Determine the (x, y) coordinate at the center of the cell enclosing the given text.  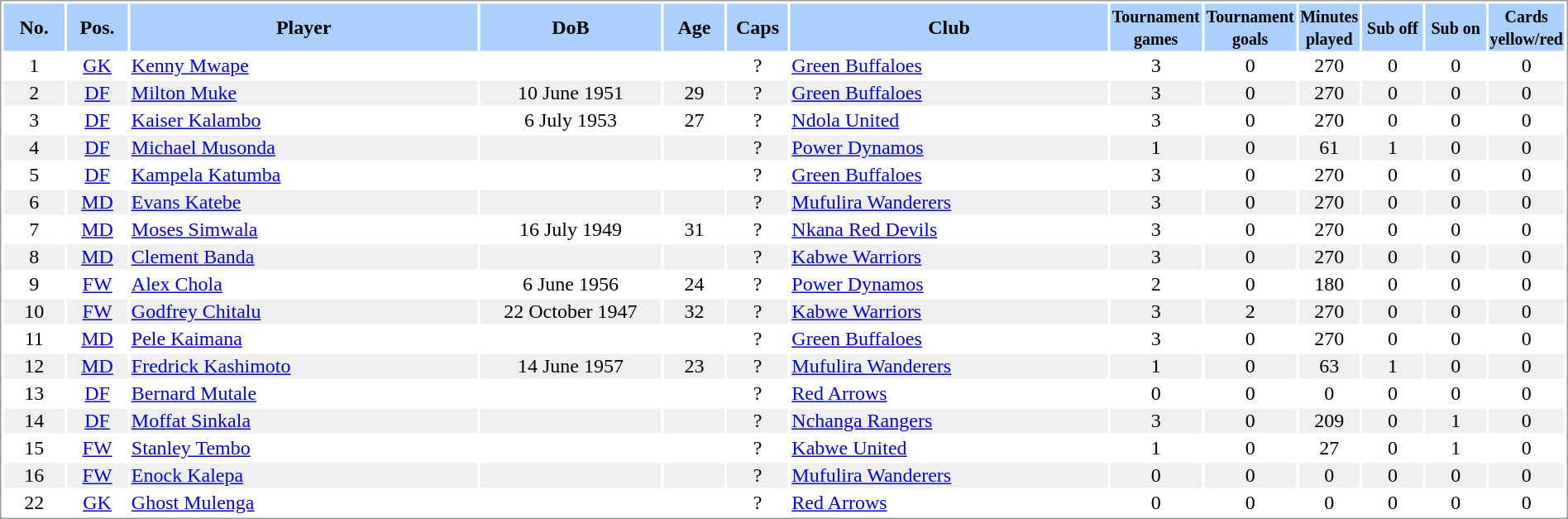
31 (695, 229)
Enock Kalepa (304, 476)
16 (33, 476)
6 June 1956 (571, 284)
Tournamentgoals (1250, 26)
No. (33, 26)
Moses Simwala (304, 229)
Pele Kaimana (304, 339)
6 July 1953 (571, 120)
8 (33, 257)
DoB (571, 26)
14 (33, 421)
11 (33, 339)
9 (33, 284)
Sub off (1393, 26)
Kaiser Kalambo (304, 120)
Michael Musonda (304, 148)
Ndola United (949, 120)
Kampela Katumba (304, 175)
16 July 1949 (571, 229)
Godfrey Chitalu (304, 312)
13 (33, 393)
Kenny Mwape (304, 65)
Cardsyellow/red (1527, 26)
180 (1329, 284)
61 (1329, 148)
Fredrick Kashimoto (304, 367)
4 (33, 148)
Tournamentgames (1156, 26)
Nkana Red Devils (949, 229)
15 (33, 448)
6 (33, 203)
32 (695, 312)
7 (33, 229)
24 (695, 284)
10 June 1951 (571, 94)
Milton Muke (304, 94)
14 June 1957 (571, 367)
Sub on (1456, 26)
209 (1329, 421)
Pos. (98, 26)
22 October 1947 (571, 312)
Moffat Sinkala (304, 421)
Age (695, 26)
Bernard Mutale (304, 393)
Kabwe United (949, 448)
5 (33, 175)
12 (33, 367)
Caps (758, 26)
Evans Katebe (304, 203)
Club (949, 26)
Nchanga Rangers (949, 421)
10 (33, 312)
Stanley Tembo (304, 448)
Clement Banda (304, 257)
Alex Chola (304, 284)
Ghost Mulenga (304, 502)
29 (695, 94)
23 (695, 367)
Player (304, 26)
63 (1329, 367)
22 (33, 502)
Minutesplayed (1329, 26)
